Detect which cell encompasses the target text, then output its (X, Y) center coordinate. 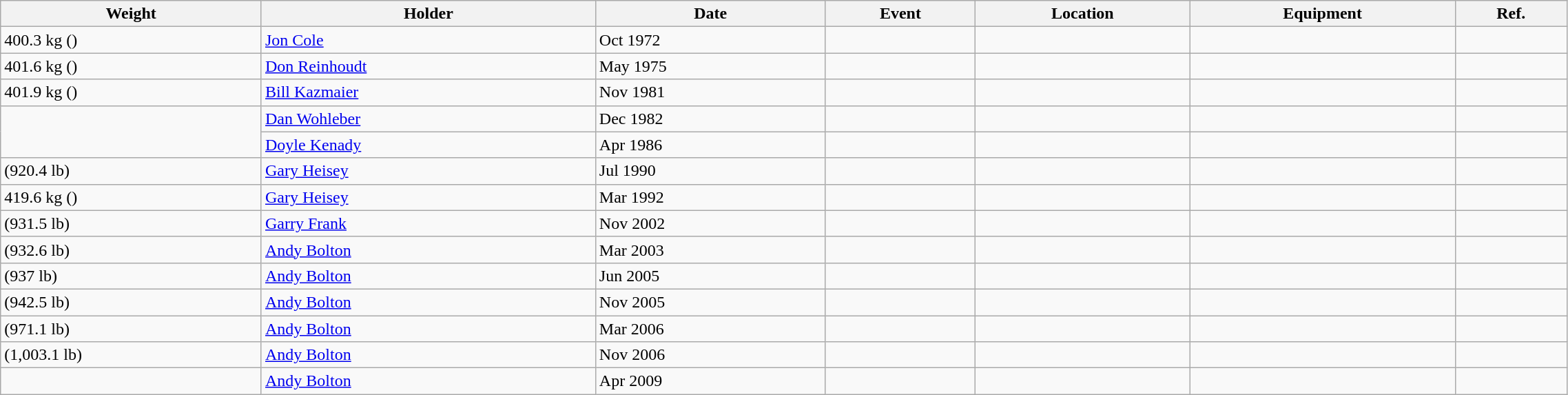
Apr 2009 (710, 381)
401.9 kg () (131, 92)
Nov 2005 (710, 302)
(920.4 lb) (131, 171)
Date (710, 14)
Jon Cole (429, 40)
Location (1083, 14)
(1,003.1 lb) (131, 355)
Oct 1972 (710, 40)
Holder (429, 14)
Bill Kazmaier (429, 92)
(971.1 lb) (131, 329)
400.3 kg () (131, 40)
Doyle Kenady (429, 145)
Dec 1982 (710, 119)
Equipment (1323, 14)
(932.6 lb) (131, 250)
Nov 2006 (710, 355)
(937 lb) (131, 276)
Dan Wohleber (429, 119)
401.6 kg () (131, 66)
Nov 2002 (710, 223)
(931.5 lb) (131, 223)
Mar 1992 (710, 197)
Jul 1990 (710, 171)
Event (900, 14)
Jun 2005 (710, 276)
419.6 kg () (131, 197)
May 1975 (710, 66)
Weight (131, 14)
Mar 2003 (710, 250)
Nov 1981 (710, 92)
Garry Frank (429, 223)
Ref. (1511, 14)
Mar 2006 (710, 329)
Apr 1986 (710, 145)
(942.5 lb) (131, 302)
Don Reinhoudt (429, 66)
